Find where the given text appears and provide that cell's center as (X, Y) coordinate. 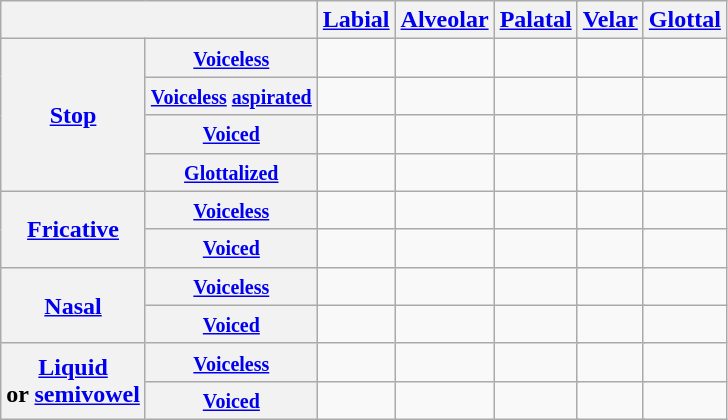
Glottal (684, 20)
Palatal (536, 20)
Alveolar (444, 20)
Liquidor semivowel (74, 381)
Stop (74, 115)
Labial (356, 20)
Glottalized (231, 172)
Velar (610, 20)
Fricative (74, 229)
Voiceless aspirated (231, 96)
Nasal (74, 305)
